Identify which cell holds the provided text, then report its (x, y) central coordinate. 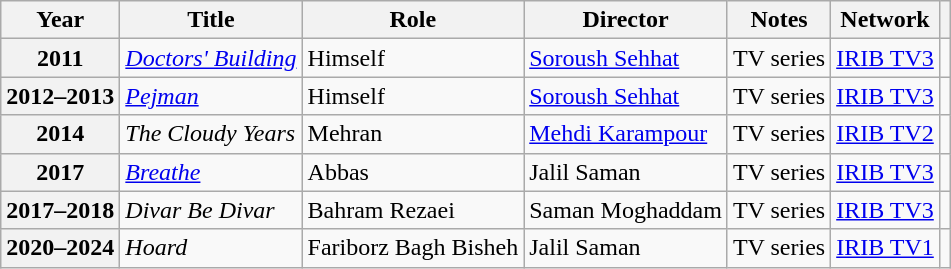
IRIB TV2 (886, 134)
Breathe (211, 172)
Saman Moghaddam (626, 210)
Director (626, 20)
2014 (60, 134)
2017 (60, 172)
Title (211, 20)
Divar Be Divar (211, 210)
The Cloudy Years (211, 134)
Mehdi Karampour (626, 134)
IRIB TV1 (886, 248)
Network (886, 20)
2020–2024 (60, 248)
Bahram Rezaei (413, 210)
Fariborz Bagh Bisheh (413, 248)
Hoard (211, 248)
2017–2018 (60, 210)
Doctors' Building (211, 58)
Mehran (413, 134)
Role (413, 20)
Notes (778, 20)
Year (60, 20)
Abbas (413, 172)
Pejman (211, 96)
2012–2013 (60, 96)
2011 (60, 58)
